Identify which cell holds the provided text, then report its [X, Y] central coordinate. 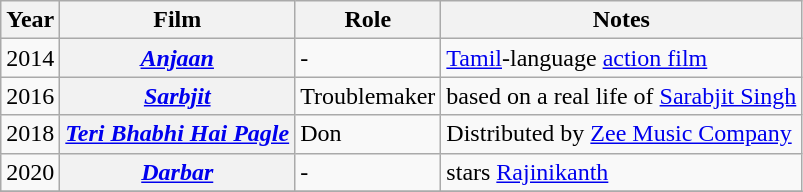
Teri Bhabhi Hai Pagle [178, 134]
Don [368, 134]
stars Rajinikanth [622, 172]
2014 [30, 58]
Distributed by Zee Music Company [622, 134]
Tamil-language action film [622, 58]
Darbar [178, 172]
Troublemaker [368, 96]
Anjaan [178, 58]
2018 [30, 134]
Notes [622, 20]
2016 [30, 96]
Year [30, 20]
based on a real life of Sarabjit Singh [622, 96]
Role [368, 20]
2020 [30, 172]
Sarbjit [178, 96]
Film [178, 20]
